Output the [x, y] coordinate of the center of the cell containing the given text.  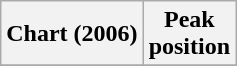
Chart (2006) [72, 34]
Peakposition [189, 34]
